Capture the cell that displays the provided text and extract its [x, y] central coordinate. 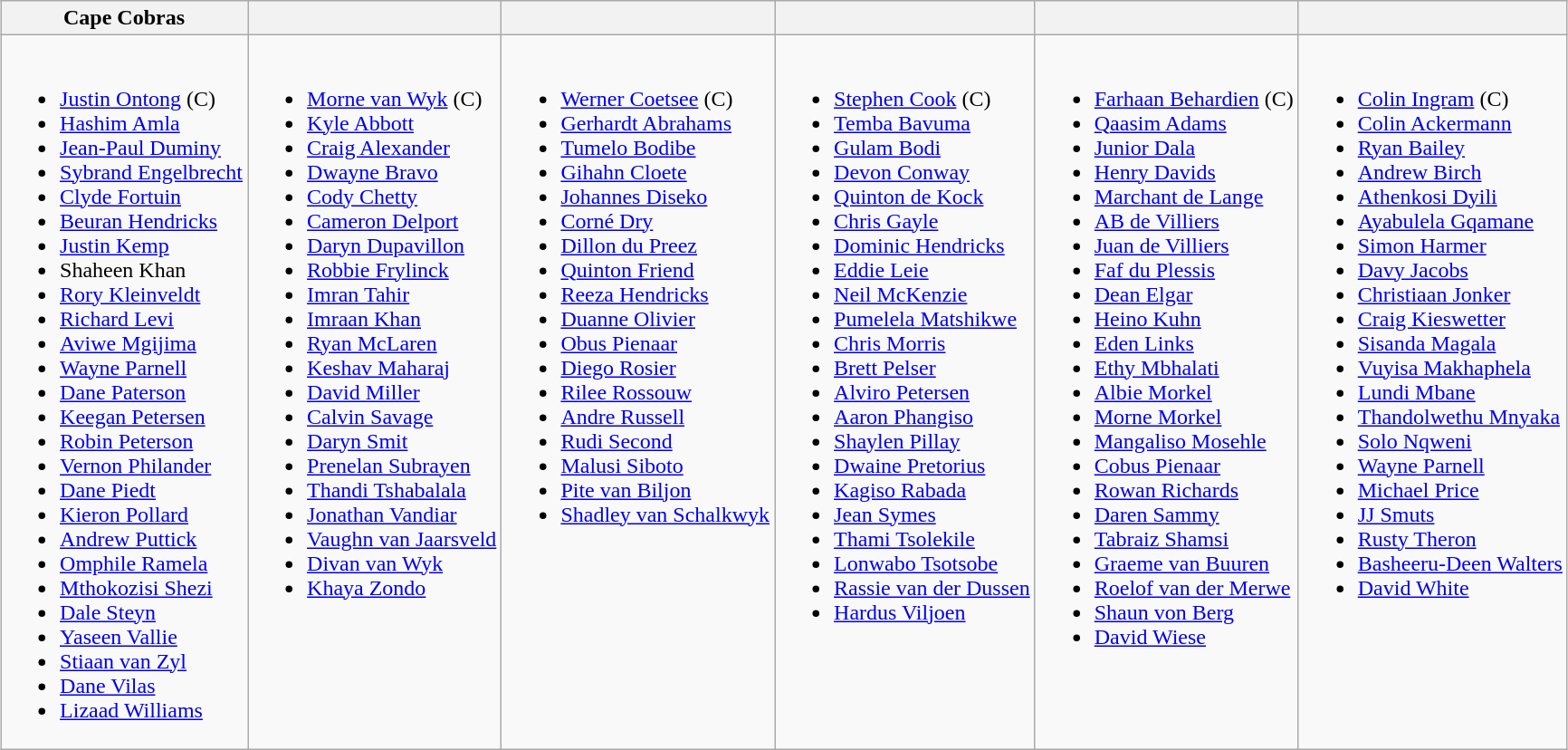
Cape Cobras [125, 18]
